From the cell containing the given text, extract its center point as [x, y] coordinate. 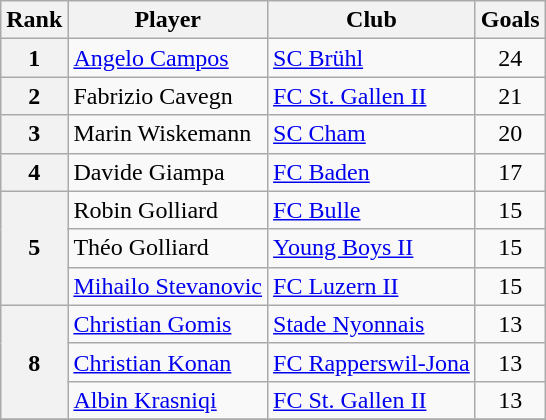
3 [34, 134]
Albin Krasniqi [168, 400]
Christian Konan [168, 362]
20 [510, 134]
17 [510, 172]
FC Bulle [372, 210]
Player [168, 20]
Stade Nyonnais [372, 324]
Fabrizio Cavegn [168, 96]
4 [34, 172]
Angelo Campos [168, 58]
Rank [34, 20]
1 [34, 58]
21 [510, 96]
Young Boys II [372, 248]
SC Brühl [372, 58]
24 [510, 58]
FC Rapperswil-Jona [372, 362]
Mihailo Stevanovic [168, 286]
Théo Golliard [168, 248]
2 [34, 96]
5 [34, 248]
8 [34, 362]
Marin Wiskemann [168, 134]
Goals [510, 20]
Davide Giampa [168, 172]
Club [372, 20]
FC Luzern II [372, 286]
FC Baden [372, 172]
SC Cham [372, 134]
Christian Gomis [168, 324]
Robin Golliard [168, 210]
